Return the [X, Y] coordinate for the center point of the cell that contains the specified text.  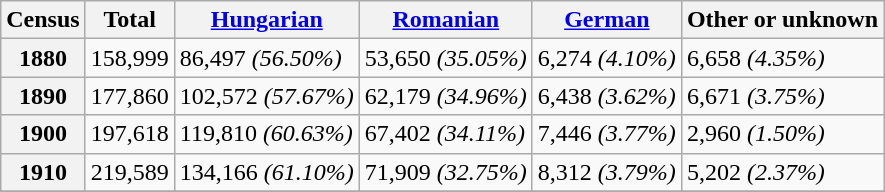
158,999 [130, 58]
1910 [43, 172]
6,438 (3.62%) [606, 96]
5,202 (2.37%) [782, 172]
2,960 (1.50%) [782, 134]
Total [130, 20]
71,909 (32.75%) [446, 172]
102,572 (57.67%) [266, 96]
219,589 [130, 172]
Census [43, 20]
134,166 (61.10%) [266, 172]
Hungarian [266, 20]
6,274 (4.10%) [606, 58]
67,402 (34.11%) [446, 134]
119,810 (60.63%) [266, 134]
1880 [43, 58]
6,671 (3.75%) [782, 96]
Romanian [446, 20]
1900 [43, 134]
Other or unknown [782, 20]
86,497 (56.50%) [266, 58]
7,446 (3.77%) [606, 134]
53,650 (35.05%) [446, 58]
6,658 (4.35%) [782, 58]
8,312 (3.79%) [606, 172]
62,179 (34.96%) [446, 96]
177,860 [130, 96]
German [606, 20]
197,618 [130, 134]
1890 [43, 96]
